Find where the given text appears and provide that cell's center as (X, Y) coordinate. 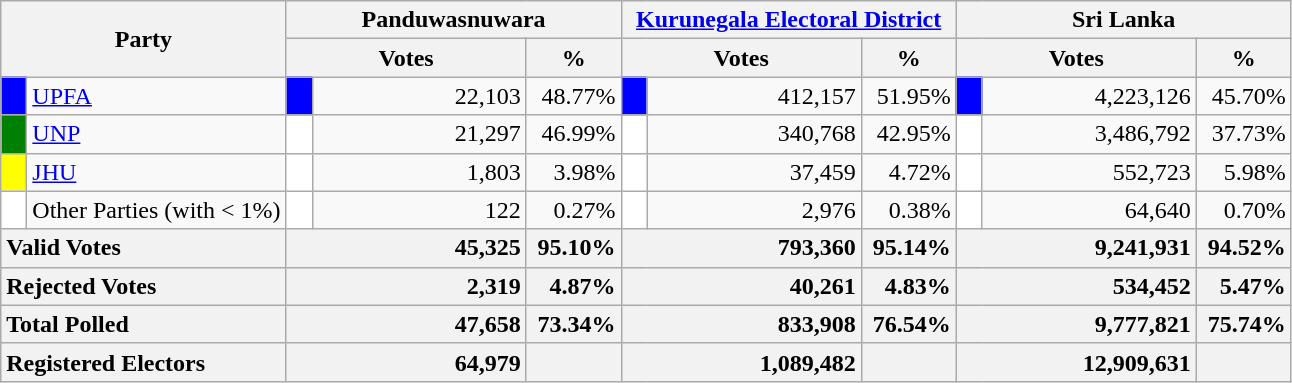
3.98% (574, 172)
0.27% (574, 210)
9,241,931 (1076, 248)
5.98% (1244, 172)
UNP (156, 134)
552,723 (1089, 172)
94.52% (1244, 248)
Party (144, 39)
Kurunegala Electoral District (788, 20)
Total Polled (144, 324)
45,325 (406, 248)
4,223,126 (1089, 96)
9,777,821 (1076, 324)
64,640 (1089, 210)
95.10% (574, 248)
22,103 (419, 96)
0.70% (1244, 210)
Rejected Votes (144, 286)
833,908 (741, 324)
4.87% (574, 286)
Sri Lanka (1124, 20)
2,976 (754, 210)
37,459 (754, 172)
64,979 (406, 362)
73.34% (574, 324)
47,658 (406, 324)
Valid Votes (144, 248)
412,157 (754, 96)
UPFA (156, 96)
75.74% (1244, 324)
3,486,792 (1089, 134)
1,803 (419, 172)
51.95% (908, 96)
122 (419, 210)
48.77% (574, 96)
Panduwasnuwara (454, 20)
21,297 (419, 134)
95.14% (908, 248)
JHU (156, 172)
4.72% (908, 172)
4.83% (908, 286)
1,089,482 (741, 362)
2,319 (406, 286)
0.38% (908, 210)
45.70% (1244, 96)
5.47% (1244, 286)
76.54% (908, 324)
793,360 (741, 248)
534,452 (1076, 286)
Other Parties (with < 1%) (156, 210)
12,909,631 (1076, 362)
46.99% (574, 134)
37.73% (1244, 134)
42.95% (908, 134)
Registered Electors (144, 362)
40,261 (741, 286)
340,768 (754, 134)
